Provide the (x, y) coordinate of the cell's center where the given text is located.  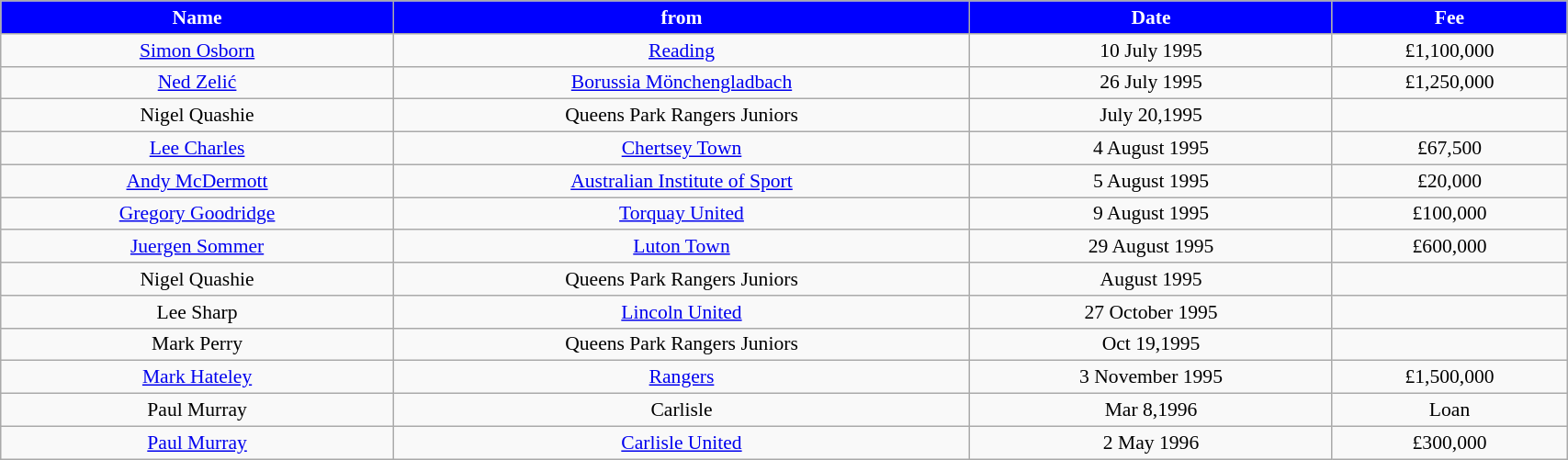
Fee (1450, 17)
Name (197, 17)
Carlisle (682, 410)
Juergen Sommer (197, 247)
Ned Zelić (197, 83)
Oct 19,1995 (1152, 344)
Mark Perry (197, 344)
26 July 1995 (1152, 83)
2 May 1996 (1152, 443)
£100,000 (1450, 214)
Gregory Goodridge (197, 214)
Date (1152, 17)
August 1995 (1152, 279)
Mark Hateley (197, 377)
Lee Charles (197, 149)
Reading (682, 50)
Borussia Mönchengladbach (682, 83)
Loan (1450, 410)
10 July 1995 (1152, 50)
£600,000 (1450, 247)
27 October 1995 (1152, 312)
Chertsey Town (682, 149)
Andy McDermott (197, 181)
£1,500,000 (1450, 377)
from (682, 17)
£20,000 (1450, 181)
July 20,1995 (1152, 116)
£67,500 (1450, 149)
Australian Institute of Sport (682, 181)
Lee Sharp (197, 312)
£1,250,000 (1450, 83)
Mar 8,1996 (1152, 410)
4 August 1995 (1152, 149)
Lincoln United (682, 312)
Carlisle United (682, 443)
3 November 1995 (1152, 377)
5 August 1995 (1152, 181)
9 August 1995 (1152, 214)
£1,100,000 (1450, 50)
Rangers (682, 377)
£300,000 (1450, 443)
Torquay United (682, 214)
Simon Osborn (197, 50)
Luton Town (682, 247)
29 August 1995 (1152, 247)
